Capture the cell that displays the provided text and extract its (X, Y) central coordinate. 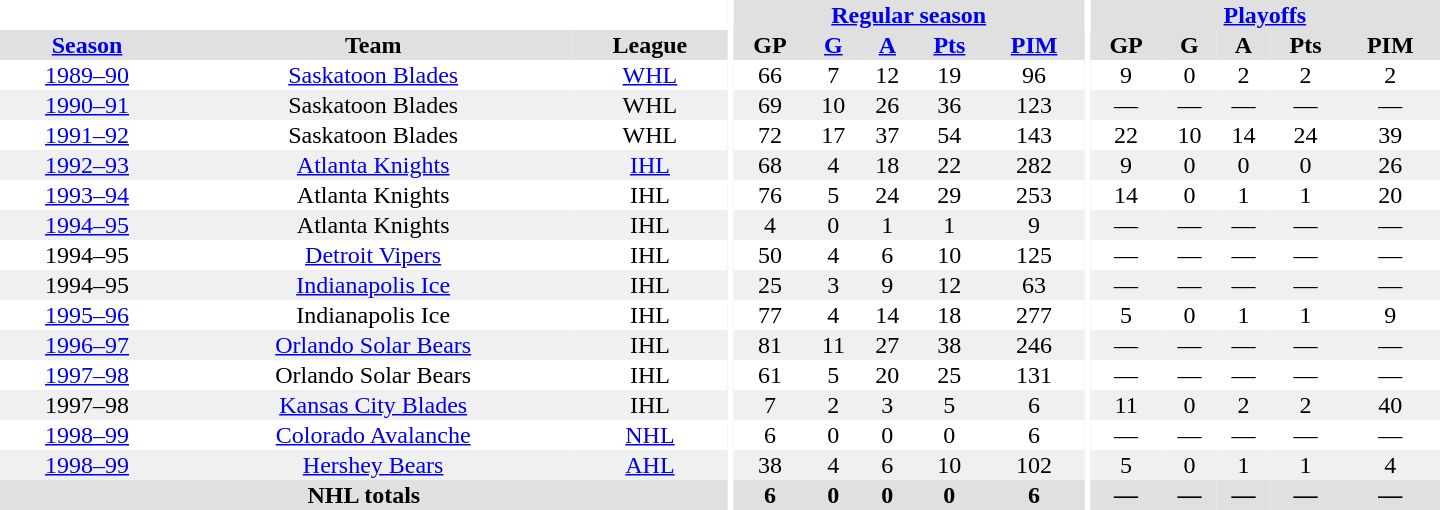
40 (1390, 405)
50 (770, 255)
Team (373, 45)
Season (87, 45)
1991–92 (87, 135)
54 (949, 135)
277 (1034, 315)
1990–91 (87, 105)
72 (770, 135)
Kansas City Blades (373, 405)
17 (833, 135)
77 (770, 315)
1992–93 (87, 165)
253 (1034, 195)
Colorado Avalanche (373, 435)
NHL (650, 435)
63 (1034, 285)
143 (1034, 135)
Detroit Vipers (373, 255)
19 (949, 75)
69 (770, 105)
68 (770, 165)
131 (1034, 375)
123 (1034, 105)
AHL (650, 465)
81 (770, 345)
Hershey Bears (373, 465)
37 (887, 135)
96 (1034, 75)
61 (770, 375)
76 (770, 195)
36 (949, 105)
NHL totals (364, 495)
102 (1034, 465)
1995–96 (87, 315)
Playoffs (1265, 15)
1996–97 (87, 345)
246 (1034, 345)
282 (1034, 165)
125 (1034, 255)
League (650, 45)
1989–90 (87, 75)
27 (887, 345)
29 (949, 195)
39 (1390, 135)
1993–94 (87, 195)
Regular season (909, 15)
66 (770, 75)
